From the cell containing the given text, extract its center point as (x, y) coordinate. 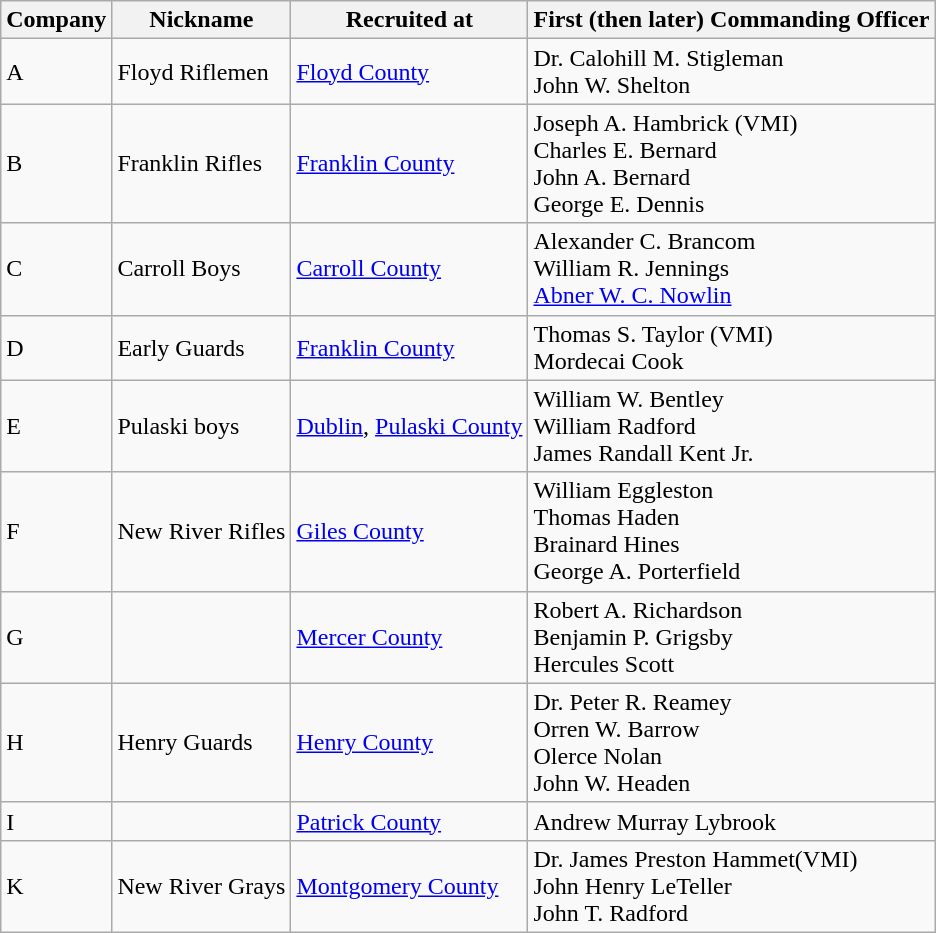
K (56, 886)
Recruited at (410, 20)
D (56, 348)
Robert A. RichardsonBenjamin P. GrigsbyHercules Scott (732, 637)
Pulaski boys (202, 426)
B (56, 164)
Carroll County (410, 269)
F (56, 532)
Joseph A. Hambrick (VMI)Charles E. BernardJohn A. BernardGeorge E. Dennis (732, 164)
Dublin, Pulaski County (410, 426)
Early Guards (202, 348)
I (56, 821)
Henry Guards (202, 742)
Henry County (410, 742)
New River Grays (202, 886)
New River Rifles (202, 532)
Carroll Boys (202, 269)
William EgglestonThomas HadenBrainard HinesGeorge A. Porterfield (732, 532)
Patrick County (410, 821)
G (56, 637)
C (56, 269)
Floyd Riflemen (202, 72)
Thomas S. Taylor (VMI)Mordecai Cook (732, 348)
Dr. James Preston Hammet(VMI)John Henry LeTellerJohn T. Radford (732, 886)
William W. BentleyWilliam RadfordJames Randall Kent Jr. (732, 426)
Nickname (202, 20)
E (56, 426)
First (then later) Commanding Officer (732, 20)
Franklin Rifles (202, 164)
Dr. Peter R. Reamey Orren W. BarrowOlerce NolanJohn W. Headen (732, 742)
A (56, 72)
Alexander C. BrancomWilliam R. JenningsAbner W. C. Nowlin (732, 269)
Floyd County (410, 72)
Mercer County (410, 637)
Montgomery County (410, 886)
H (56, 742)
Andrew Murray Lybrook (732, 821)
Dr. Calohill M. StiglemanJohn W. Shelton (732, 72)
Company (56, 20)
Giles County (410, 532)
